Return the (X, Y) coordinate for the center point of the cell that contains the specified text.  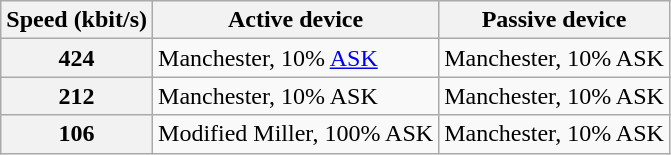
212 (77, 96)
Modified Miller, 100% ASK (296, 134)
Active device (296, 20)
106 (77, 134)
Speed (kbit/s) (77, 20)
Passive device (554, 20)
424 (77, 58)
